Extract the [X, Y] coordinate from the center of the cell holding the provided text.  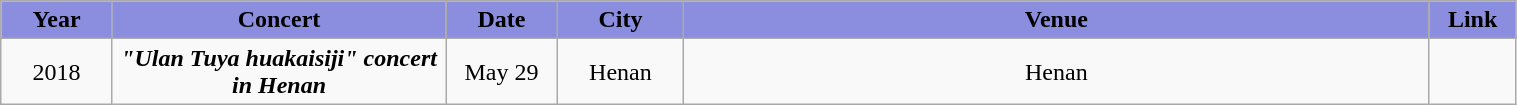
Date [502, 20]
2018 [57, 72]
City [620, 20]
Venue [1057, 20]
"Ulan Tuya huakaisiji" concert in Henan [278, 72]
May 29 [502, 72]
Year [57, 20]
Concert [278, 20]
Link [1472, 20]
